Detect which cell encompasses the target text, then output its (x, y) center coordinate. 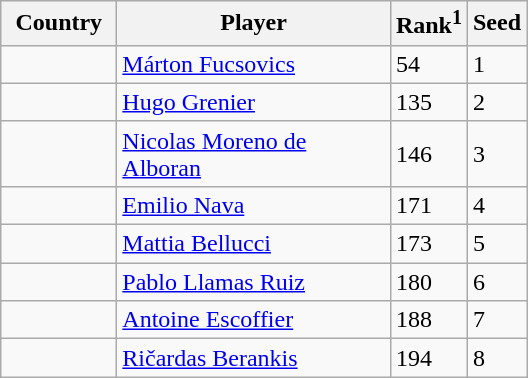
6 (496, 282)
146 (428, 154)
Emilio Nava (254, 205)
7 (496, 320)
Mattia Bellucci (254, 244)
180 (428, 282)
173 (428, 244)
Antoine Escoffier (254, 320)
135 (428, 102)
194 (428, 358)
8 (496, 358)
Nicolas Moreno de Alboran (254, 154)
5 (496, 244)
1 (496, 64)
Márton Fucsovics (254, 64)
188 (428, 320)
Rank1 (428, 24)
Hugo Grenier (254, 102)
2 (496, 102)
Ričardas Berankis (254, 358)
Country (59, 24)
171 (428, 205)
Seed (496, 24)
Player (254, 24)
4 (496, 205)
54 (428, 64)
Pablo Llamas Ruiz (254, 282)
3 (496, 154)
